Locate the cell with the specified text and output its (x, y) center coordinate. 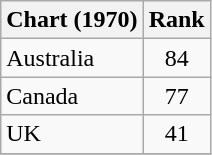
41 (176, 134)
Chart (1970) (72, 20)
84 (176, 58)
Rank (176, 20)
Australia (72, 58)
77 (176, 96)
UK (72, 134)
Canada (72, 96)
